Determine the (X, Y) coordinate at the center of the cell enclosing the given text.  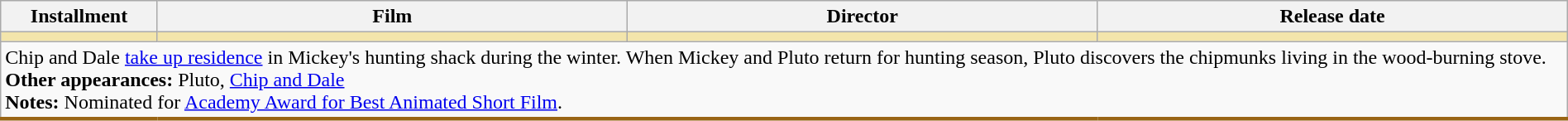
Film (392, 17)
Director (863, 17)
Release date (1332, 17)
Installment (79, 17)
